Extract the (X, Y) coordinate from the center of the cell holding the provided text.  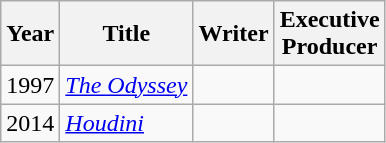
1997 (30, 85)
Writer (234, 34)
ExecutiveProducer (330, 34)
Year (30, 34)
Houdini (126, 123)
Title (126, 34)
2014 (30, 123)
The Odyssey (126, 85)
